Pinpoint the cell where the given text exists, returning its [x, y] midpoint coordinate. 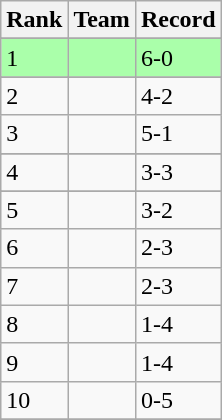
Team [102, 20]
3-3 [178, 172]
0-5 [178, 400]
5 [34, 210]
1 [34, 58]
2 [34, 96]
4-2 [178, 96]
10 [34, 400]
3-2 [178, 210]
Rank [34, 20]
3 [34, 134]
6-0 [178, 58]
Record [178, 20]
8 [34, 324]
9 [34, 362]
4 [34, 172]
6 [34, 248]
7 [34, 286]
5-1 [178, 134]
